Pinpoint the cell where the given text exists, returning its (x, y) midpoint coordinate. 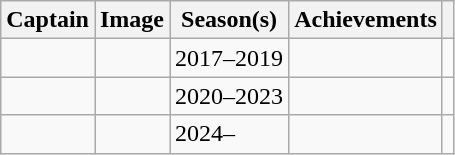
2024– (230, 134)
Season(s) (230, 20)
Image (132, 20)
Captain (48, 20)
2020–2023 (230, 96)
Achievements (366, 20)
2017–2019 (230, 58)
